Capture the cell that displays the provided text and extract its [X, Y] central coordinate. 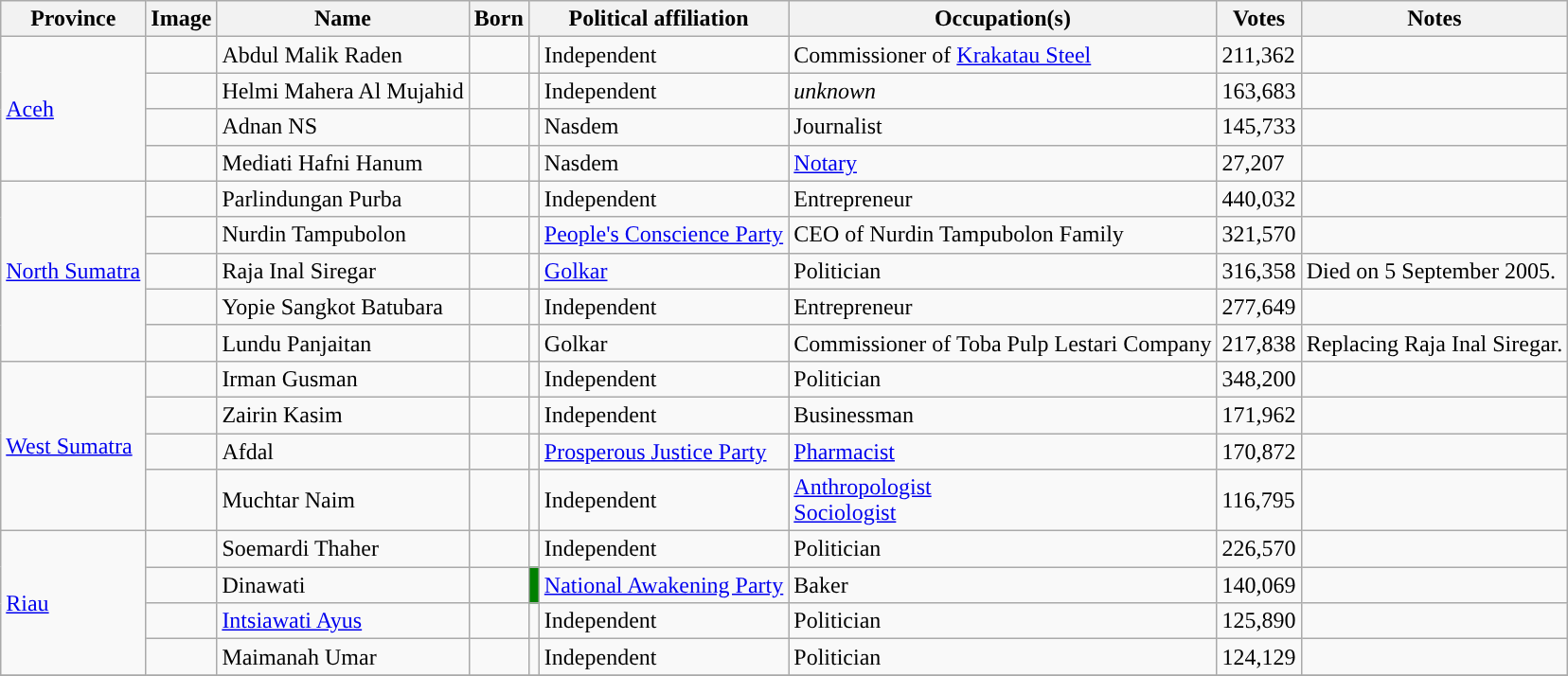
Name [343, 19]
125,890 [1259, 621]
Irman Gusman [343, 379]
AnthropologistSociologist [1003, 500]
Image [182, 19]
Notary [1003, 163]
277,649 [1259, 307]
Occupation(s) [1003, 19]
Commissioner of Toba Pulp Lestari Company [1003, 343]
Baker [1003, 585]
Pharmacist [1003, 452]
Intsiawati Ayus [343, 621]
Raja Inal Siregar [343, 271]
North Sumatra [74, 271]
217,838 [1259, 343]
Yopie Sangkot Batubara [343, 307]
124,129 [1259, 657]
People's Conscience Party [663, 235]
211,362 [1259, 55]
Political affiliation [659, 19]
Votes [1259, 19]
Zairin Kasim [343, 415]
Notes [1434, 19]
National Awakening Party [663, 585]
Died on 5 September 2005. [1434, 271]
Adnan NS [343, 127]
27,207 [1259, 163]
Helmi Mahera Al Mujahid [343, 91]
171,962 [1259, 415]
CEO of Nurdin Tampubolon Family [1003, 235]
Journalist [1003, 127]
Riau [74, 603]
163,683 [1259, 91]
Businessman [1003, 415]
Dinawati [343, 585]
Mediati Hafni Hanum [343, 163]
Muchtar Naim [343, 500]
Born [498, 19]
Soemardi Thaher [343, 549]
116,795 [1259, 500]
316,358 [1259, 271]
170,872 [1259, 452]
Abdul Malik Raden [343, 55]
226,570 [1259, 549]
Prosperous Justice Party [663, 452]
West Sumatra [74, 445]
Province [74, 19]
Maimanah Umar [343, 657]
Nurdin Tampubolon [343, 235]
321,570 [1259, 235]
Lundu Panjaitan [343, 343]
Replacing Raja Inal Siregar. [1434, 343]
140,069 [1259, 585]
unknown [1003, 91]
440,032 [1259, 199]
348,200 [1259, 379]
Commissioner of Krakatau Steel [1003, 55]
Parlindungan Purba [343, 199]
Aceh [74, 109]
Afdal [343, 452]
145,733 [1259, 127]
